Locate the cell with the specified text and output its [X, Y] center coordinate. 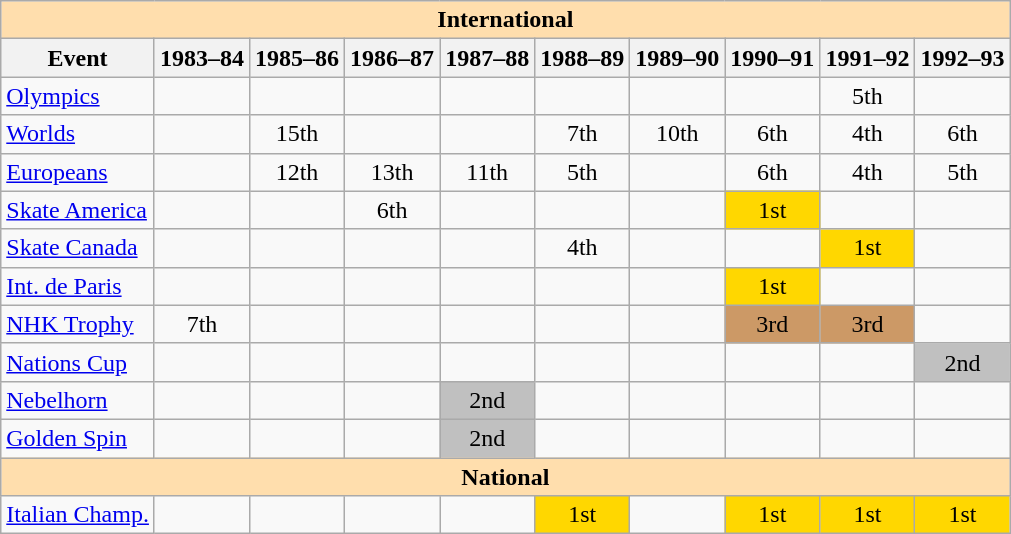
15th [298, 134]
Italian Champ. [78, 515]
1992–93 [962, 58]
Nebelhorn [78, 400]
1986–87 [392, 58]
10th [678, 134]
11th [488, 172]
13th [392, 172]
1987–88 [488, 58]
1985–86 [298, 58]
National [506, 477]
Europeans [78, 172]
1989–90 [678, 58]
Worlds [78, 134]
12th [298, 172]
Golden Spin [78, 438]
1988–89 [582, 58]
Nations Cup [78, 362]
1991–92 [868, 58]
NHK Trophy [78, 324]
1990–91 [772, 58]
Olympics [78, 96]
Int. de Paris [78, 286]
1983–84 [202, 58]
Skate America [78, 210]
International [506, 20]
Event [78, 58]
Skate Canada [78, 248]
